Pinpoint the cell where the given text exists, returning its [X, Y] midpoint coordinate. 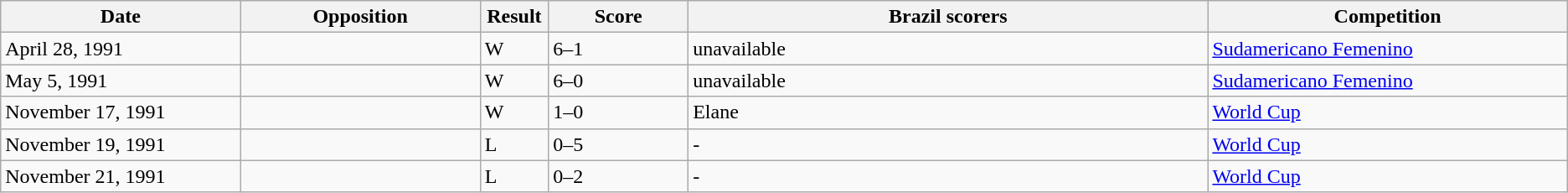
0–5 [618, 144]
November 17, 1991 [121, 112]
Brazil scorers [948, 17]
Competition [1387, 17]
April 28, 1991 [121, 49]
November 19, 1991 [121, 144]
Score [618, 17]
0–2 [618, 176]
Elane [948, 112]
6–1 [618, 49]
6–0 [618, 81]
Opposition [360, 17]
November 21, 1991 [121, 176]
1–0 [618, 112]
Result [514, 17]
Date [121, 17]
May 5, 1991 [121, 81]
